Output the (x, y) coordinate of the center of the cell containing the given text.  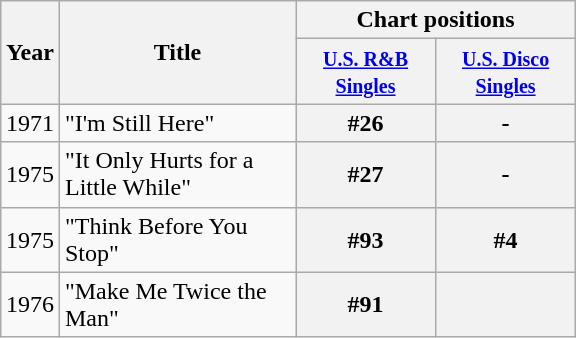
1976 (30, 304)
U.S. R&B Singles (366, 72)
"It Only Hurts for a Little While" (177, 174)
#26 (366, 123)
Year (30, 52)
"Think Before You Stop" (177, 240)
Title (177, 52)
#91 (366, 304)
Chart positions (436, 20)
"I'm Still Here" (177, 123)
#4 (506, 240)
U.S. Disco Singles (506, 72)
1971 (30, 123)
"Make Me Twice the Man" (177, 304)
#93 (366, 240)
#27 (366, 174)
